Extract the (X, Y) coordinate from the center of the cell holding the provided text.  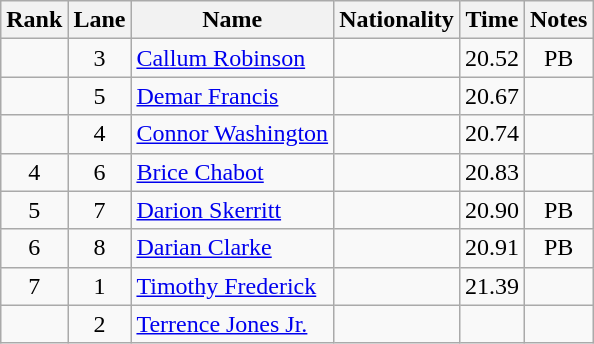
Brice Chabot (232, 172)
Lane (100, 20)
20.67 (492, 96)
Notes (558, 20)
3 (100, 58)
Nationality (397, 20)
Connor Washington (232, 134)
1 (100, 286)
20.74 (492, 134)
Timothy Frederick (232, 286)
2 (100, 324)
Time (492, 20)
20.90 (492, 210)
20.83 (492, 172)
20.52 (492, 58)
Demar Francis (232, 96)
Rank (34, 20)
20.91 (492, 248)
Terrence Jones Jr. (232, 324)
Darion Skerritt (232, 210)
8 (100, 248)
21.39 (492, 286)
Callum Robinson (232, 58)
Name (232, 20)
Darian Clarke (232, 248)
